Identify which cell holds the provided text, then report its (X, Y) central coordinate. 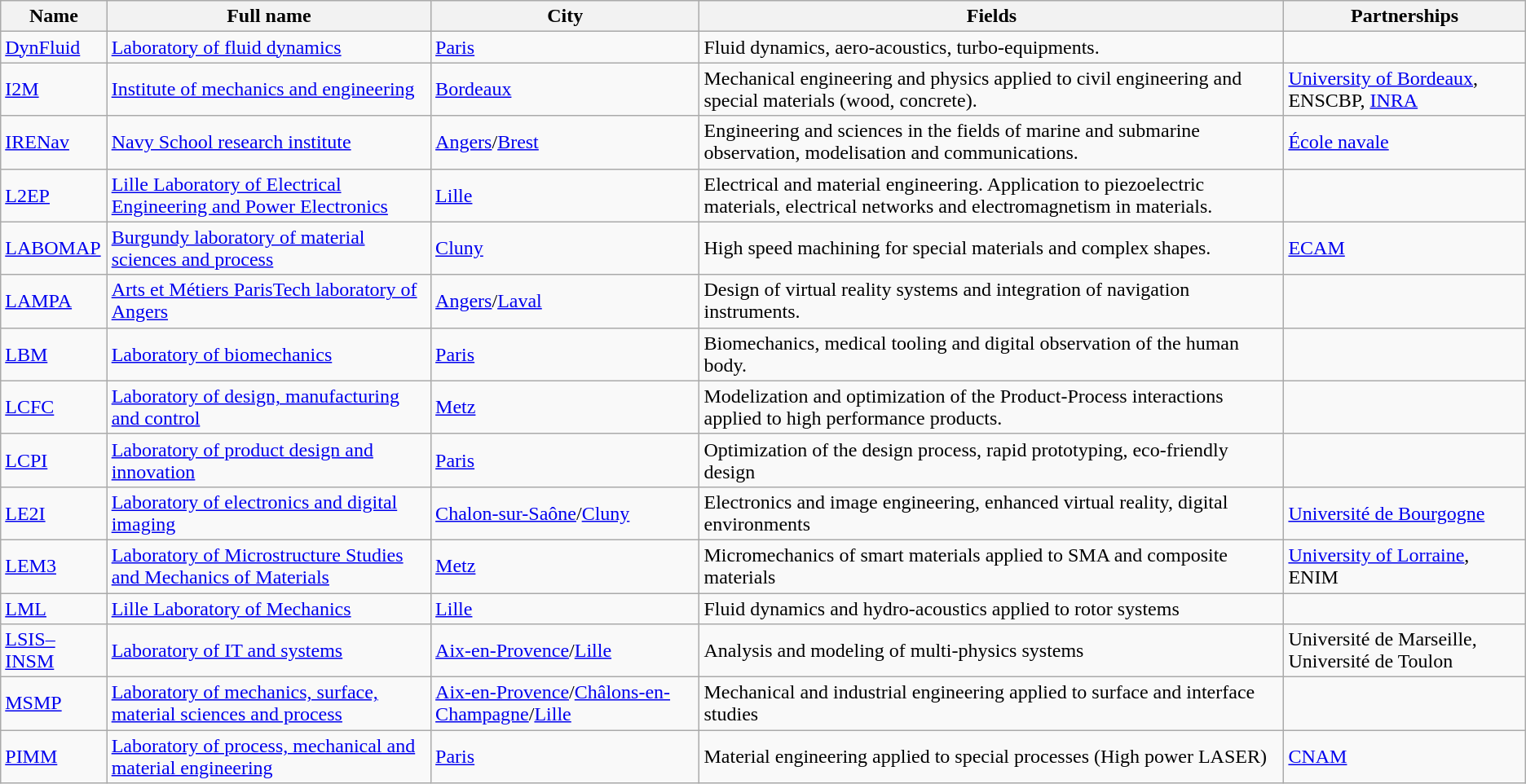
University of Bordeaux, ENSCBP, INRA (1405, 90)
Laboratory of IT and systems (269, 650)
Design of virtual reality systems and integration of navigation instruments. (991, 302)
Arts et Métiers ParisTech laboratory of Angers (269, 302)
Lille Laboratory of Mechanics (269, 609)
LCPI (54, 460)
Angers/Brest (566, 142)
University of Lorraine, ENIM (1405, 566)
LCFC (54, 407)
LE2I (54, 513)
Fluid dynamics and hydro-acoustics applied to rotor systems (991, 609)
LABOMAP (54, 248)
Laboratory of process, mechanical and material engineering (269, 756)
LAMPA (54, 302)
Full name (269, 16)
High speed machining for special materials and complex shapes. (991, 248)
MSMP (54, 704)
Name (54, 16)
Engineering and sciences in the fields of marine and submarine observation, modelisation and communications. (991, 142)
Material engineering applied to special processes (High power LASER) (991, 756)
Partnerships (1405, 16)
Micromechanics of smart materials applied to SMA and composite materials (991, 566)
Laboratory of design, manufacturing and control (269, 407)
Mechanical and industrial engineering applied to surface and interface studies (991, 704)
Institute of mechanics and engineering (269, 90)
Fluid dynamics, aero-acoustics, turbo-equipments. (991, 47)
Modelization and optimization of the Product-Process interactions applied to high performance products. (991, 407)
Université de Bourgogne (1405, 513)
Aix-en-Provence/Lille (566, 650)
Angers/Laval (566, 302)
Analysis and modeling of multi-physics systems (991, 650)
Chalon-sur-Saône/Cluny (566, 513)
City (566, 16)
LBM (54, 354)
Burgundy laboratory of material sciences and process (269, 248)
L2EP (54, 196)
Aix-en-Provence/Châlons-en-Champagne/Lille (566, 704)
Laboratory of Microstructure Studies and Mechanics of Materials (269, 566)
Mechanical engineering and physics applied to civil engineering and special materials (wood, concrete). (991, 90)
LSIS–INSM (54, 650)
I2M (54, 90)
Electronics and image engineering, enhanced virtual reality, digital environments (991, 513)
ECAM (1405, 248)
Laboratory of electronics and digital imaging (269, 513)
Optimization of the design process, rapid prototyping, eco-friendly design (991, 460)
LML (54, 609)
Electrical and material engineering. Application to piezoelectric materials, electrical networks and electromagnetism in materials. (991, 196)
Laboratory of fluid dynamics (269, 47)
Navy School research institute (269, 142)
PIMM (54, 756)
Laboratory of product design and innovation (269, 460)
École navale (1405, 142)
IRENav (54, 142)
Laboratory of biomechanics (269, 354)
CNAM (1405, 756)
Fields (991, 16)
Biomechanics, medical tooling and digital observation of the human body. (991, 354)
Cluny (566, 248)
Université de Marseille, Université de Toulon (1405, 650)
Laboratory of mechanics, surface, material sciences and process (269, 704)
DynFluid (54, 47)
LEM3 (54, 566)
Lille Laboratory of Electrical Engineering and Power Electronics (269, 196)
Bordeaux (566, 90)
